From the cell containing the given text, extract its center point as (x, y) coordinate. 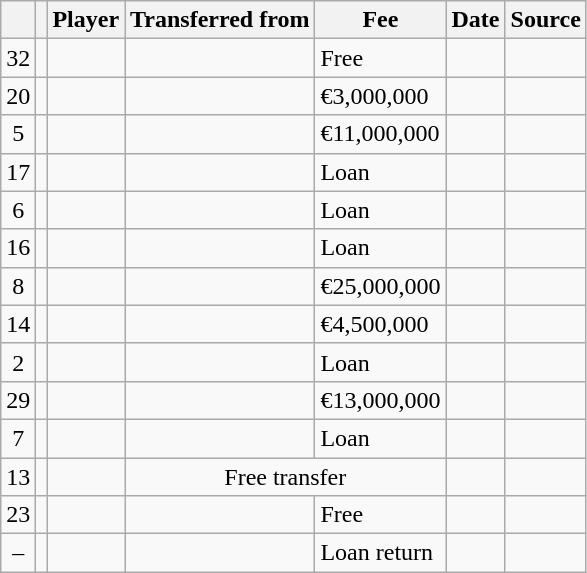
Loan return (380, 553)
Date (476, 20)
8 (18, 286)
23 (18, 515)
€11,000,000 (380, 134)
2 (18, 362)
7 (18, 438)
– (18, 553)
29 (18, 400)
5 (18, 134)
€25,000,000 (380, 286)
Transferred from (220, 20)
Fee (380, 20)
€13,000,000 (380, 400)
13 (18, 477)
6 (18, 210)
17 (18, 172)
Player (86, 20)
16 (18, 248)
€4,500,000 (380, 324)
Free transfer (286, 477)
14 (18, 324)
€3,000,000 (380, 96)
Source (546, 20)
32 (18, 58)
20 (18, 96)
